Locate the cell with the specified text and output its [x, y] center coordinate. 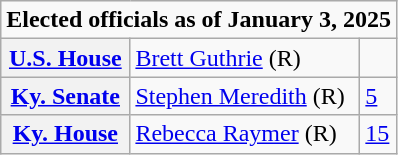
Ky. Senate [66, 96]
Brett Guthrie (R) [245, 58]
Rebecca Raymer (R) [245, 134]
Stephen Meredith (R) [245, 96]
5 [378, 96]
U.S. House [66, 58]
15 [378, 134]
Elected officials as of January 3, 2025 [199, 20]
Ky. House [66, 134]
